Capture the cell that displays the provided text and extract its (X, Y) central coordinate. 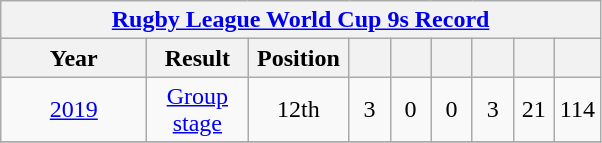
2019 (74, 110)
Rugby League World Cup 9s Record (301, 20)
Result (198, 58)
Group stage (198, 110)
21 (534, 110)
Year (74, 58)
Position (298, 58)
114 (577, 110)
12th (298, 110)
